Find where the given text appears and provide that cell's center as (X, Y) coordinate. 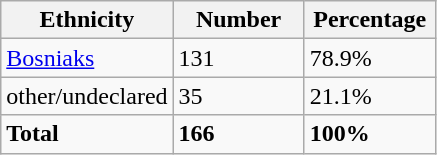
78.9% (370, 58)
21.1% (370, 96)
166 (238, 134)
131 (238, 58)
100% (370, 134)
Total (87, 134)
35 (238, 96)
Number (238, 20)
Ethnicity (87, 20)
Percentage (370, 20)
other/undeclared (87, 96)
Bosniaks (87, 58)
